Detect which cell encompasses the target text, then output its [x, y] center coordinate. 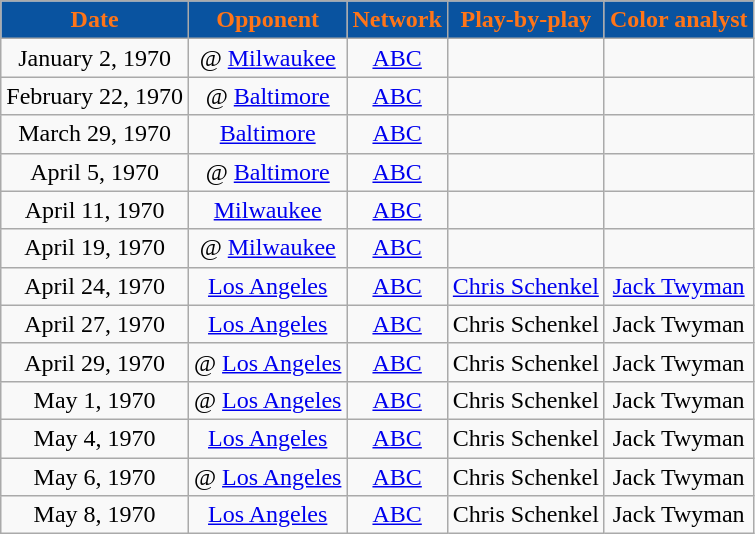
April 24, 1970 [95, 286]
Play-by-play [526, 20]
May 1, 1970 [95, 400]
January 2, 1970 [95, 58]
May 6, 1970 [95, 477]
Date [95, 20]
March 29, 1970 [95, 134]
Color analyst [678, 20]
Opponent [267, 20]
Network [397, 20]
May 4, 1970 [95, 438]
April 19, 1970 [95, 248]
Baltimore [267, 134]
February 22, 1970 [95, 96]
May 8, 1970 [95, 515]
April 5, 1970 [95, 172]
April 11, 1970 [95, 210]
April 29, 1970 [95, 362]
April 27, 1970 [95, 324]
Milwaukee [267, 210]
